Detect which cell encompasses the target text, then output its [x, y] center coordinate. 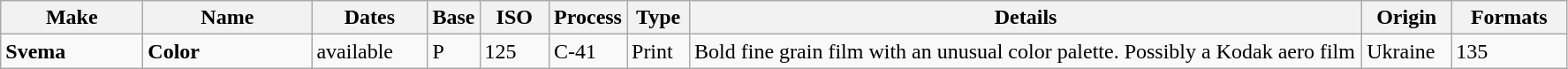
125 [514, 51]
Svema [72, 51]
135 [1509, 51]
Base [454, 18]
available [369, 51]
Ukraine [1406, 51]
P [454, 51]
C-41 [588, 51]
Name [228, 18]
ISO [514, 18]
Bold fine grain film with an unusual color palette. Possibly a Kodak aero film [1026, 51]
Origin [1406, 18]
Color [228, 51]
Dates [369, 18]
Type [659, 18]
Make [72, 18]
Details [1026, 18]
Formats [1509, 18]
Print [659, 51]
Process [588, 18]
